Return the [x, y] coordinate for the center point of the cell that contains the specified text.  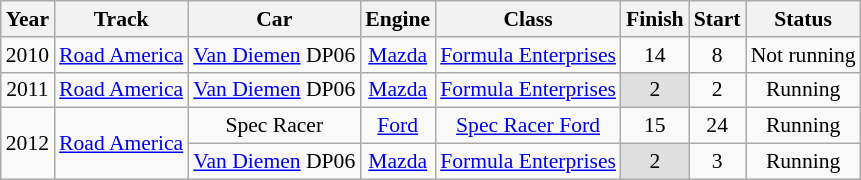
Spec Racer [274, 126]
2012 [28, 144]
Status [804, 19]
Track [121, 19]
Spec Racer Ford [528, 126]
Start [718, 19]
8 [718, 55]
Class [528, 19]
2010 [28, 55]
Car [274, 19]
Finish [655, 19]
24 [718, 126]
Year [28, 19]
15 [655, 126]
Ford [398, 126]
Not running [804, 55]
14 [655, 55]
Engine [398, 19]
3 [718, 162]
2011 [28, 90]
